Provide the (X, Y) coordinate of the cell's center where the given text is located.  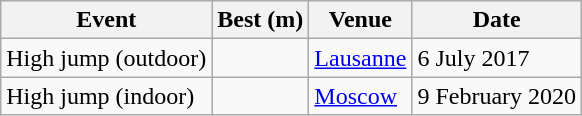
Date (497, 20)
Lausanne (360, 58)
Venue (360, 20)
High jump (indoor) (106, 96)
6 July 2017 (497, 58)
9 February 2020 (497, 96)
Best (m) (260, 20)
High jump (outdoor) (106, 58)
Event (106, 20)
Moscow (360, 96)
